Identify which cell holds the provided text, then report its (X, Y) central coordinate. 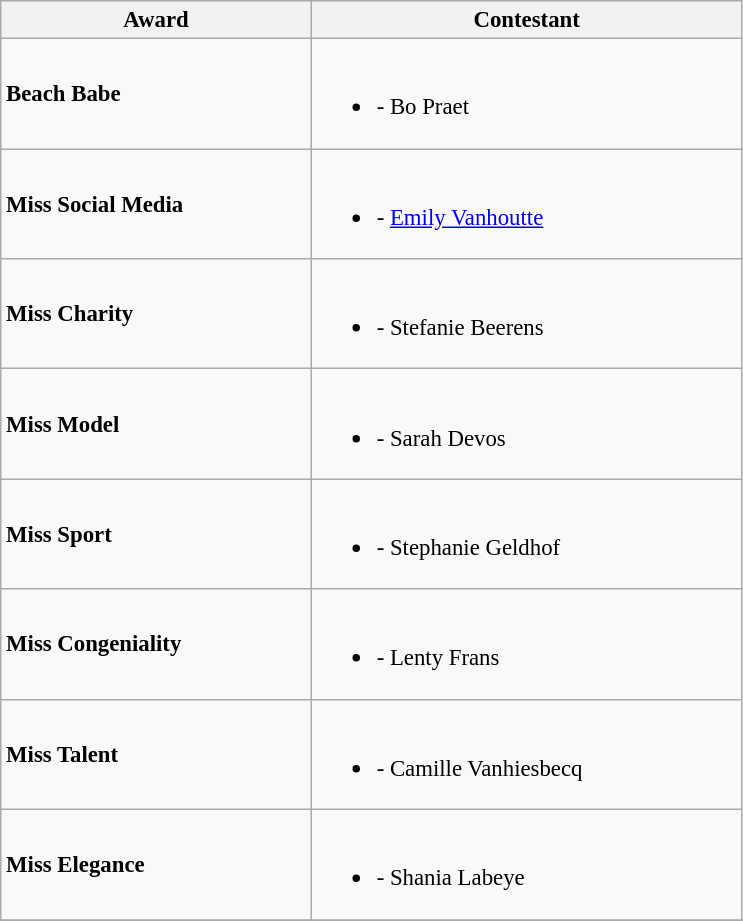
Miss Model (156, 424)
Miss Talent (156, 754)
- Bo Praet (526, 94)
Miss Elegance (156, 865)
Miss Congeniality (156, 644)
Contestant (526, 20)
- Camille Vanhiesbecq (526, 754)
- Stephanie Geldhof (526, 534)
- Sarah Devos (526, 424)
Beach Babe (156, 94)
- Emily Vanhoutte (526, 204)
- Stefanie Beerens (526, 314)
Miss Charity (156, 314)
- Lenty Frans (526, 644)
Miss Sport (156, 534)
Award (156, 20)
- Shania Labeye (526, 865)
Miss Social Media (156, 204)
